Return [x, y] of the center of cell containing provided text 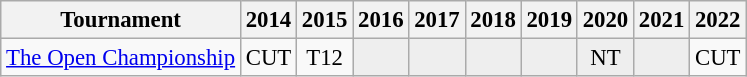
2021 [661, 20]
2016 [381, 20]
The Open Championship [121, 58]
2022 [718, 20]
Tournament [121, 20]
2014 [268, 20]
2015 [325, 20]
2018 [493, 20]
2017 [437, 20]
T12 [325, 58]
2020 [605, 20]
NT [605, 58]
2019 [549, 20]
